Capture the cell that displays the provided text and extract its [X, Y] central coordinate. 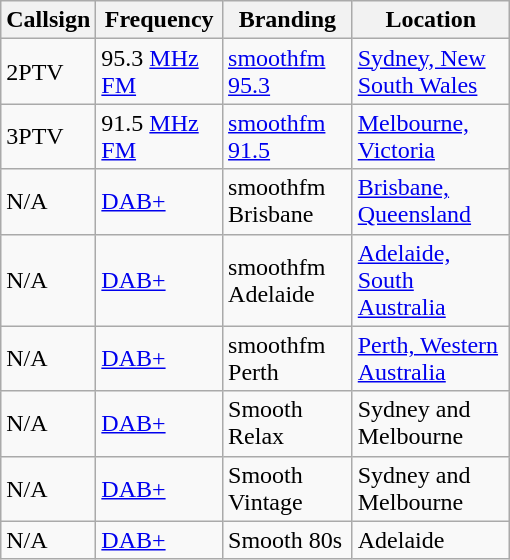
smoothfm Adelaide [288, 280]
91.5 MHz FM [160, 136]
smoothfm 95.3 [288, 72]
Perth, Western Australia [430, 358]
2PTV [48, 72]
3PTV [48, 136]
Brisbane, Queensland [430, 202]
smoothfm Perth [288, 358]
Smooth 80s [288, 540]
Callsign [48, 20]
Smooth Vintage [288, 488]
Sydney, New South Wales [430, 72]
Frequency [160, 20]
95.3 MHz FM [160, 72]
Location [430, 20]
Branding [288, 20]
Smooth Relax [288, 424]
smoothfm Brisbane [288, 202]
Adelaide [430, 540]
Melbourne, Victoria [430, 136]
smoothfm 91.5 [288, 136]
Adelaide, South Australia [430, 280]
